Return (X, Y) of the center of cell containing provided text 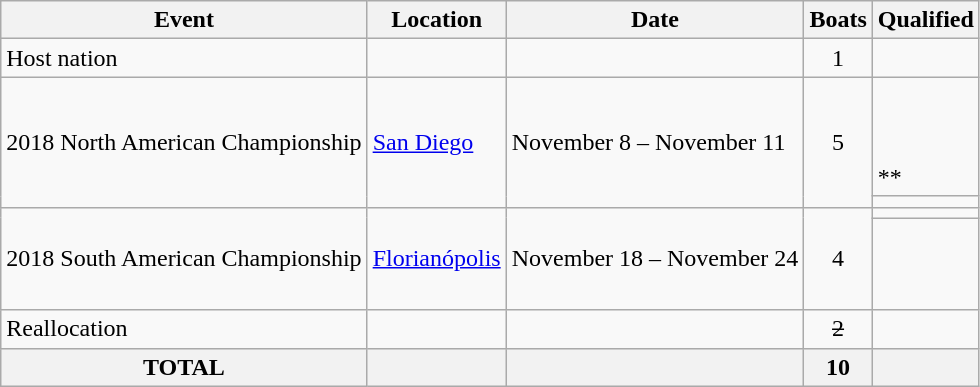
Host nation (184, 58)
Florianópolis (436, 258)
San Diego (436, 142)
Event (184, 20)
2 (838, 329)
Location (436, 20)
10 (838, 367)
Qualified (926, 20)
November 18 – November 24 (655, 258)
TOTAL (184, 367)
Date (655, 20)
November 8 – November 11 (655, 142)
Boats (838, 20)
1 (838, 58)
2018 South American Championship (184, 258)
4 (838, 258)
** (926, 136)
5 (838, 142)
2018 North American Championship (184, 142)
Reallocation (184, 329)
